Output the (X, Y) coordinate of the center of the cell containing the given text.  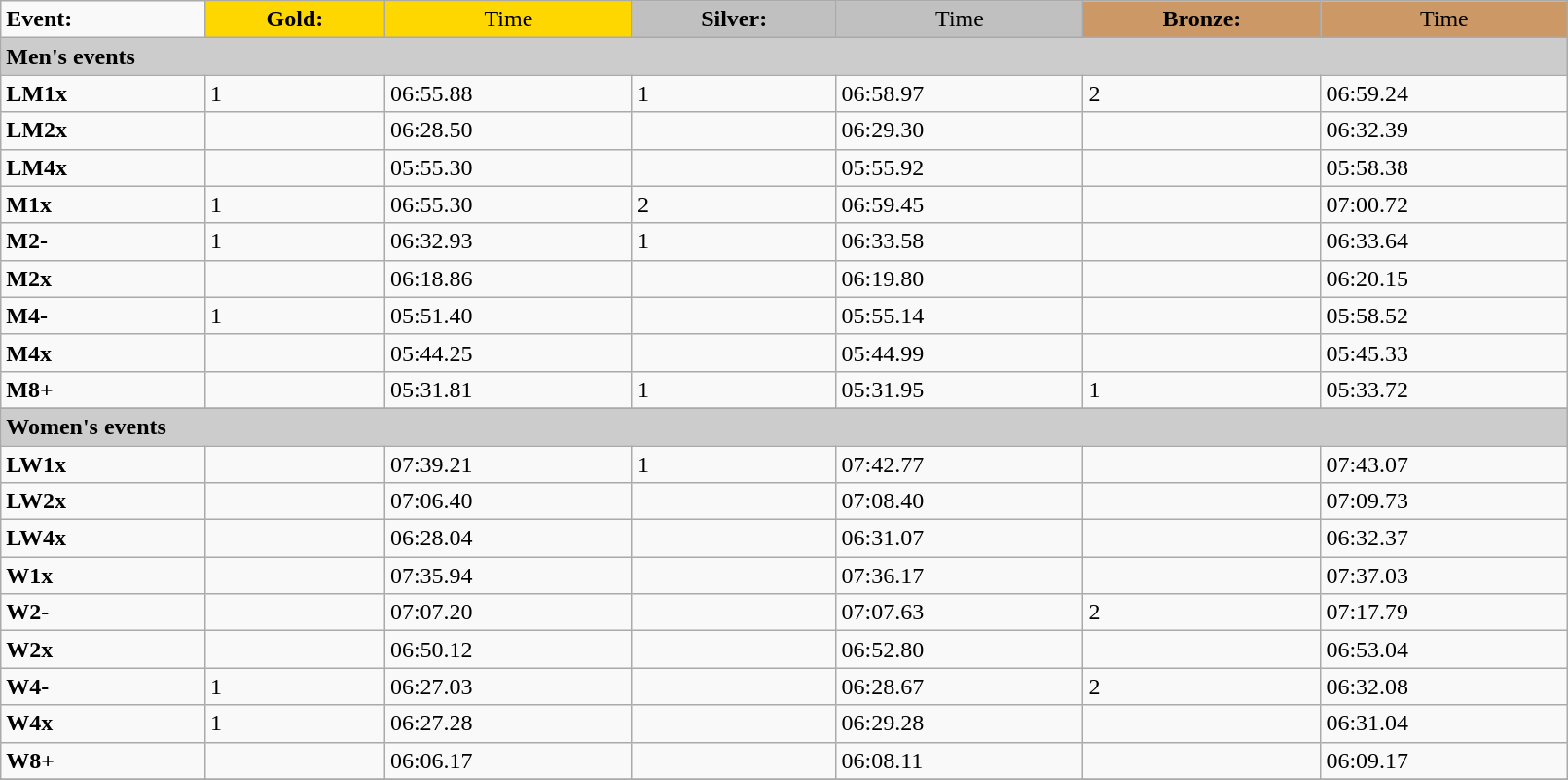
07:00.72 (1444, 204)
M4- (103, 316)
07:06.40 (508, 501)
Bronze: (1202, 19)
M2- (103, 241)
06:28.67 (960, 687)
05:51.40 (508, 316)
06:59.45 (960, 204)
W2- (103, 613)
06:27.28 (508, 724)
06:33.58 (960, 241)
05:31.95 (960, 390)
06:29.30 (960, 130)
LM2x (103, 130)
W4- (103, 687)
W8+ (103, 761)
06:58.97 (960, 93)
06:55.30 (508, 204)
M8+ (103, 390)
06:32.39 (1444, 130)
07:17.79 (1444, 613)
LW1x (103, 464)
M2x (103, 279)
M1x (103, 204)
06:20.15 (1444, 279)
06:28.50 (508, 130)
06:06.17 (508, 761)
07:08.40 (960, 501)
W1x (103, 576)
07:42.77 (960, 464)
06:32.08 (1444, 687)
05:58.52 (1444, 316)
06:55.88 (508, 93)
05:55.30 (508, 167)
05:55.92 (960, 167)
07:43.07 (1444, 464)
LM4x (103, 167)
06:09.17 (1444, 761)
LW4x (103, 539)
06:29.28 (960, 724)
06:59.24 (1444, 93)
07:39.21 (508, 464)
06:27.03 (508, 687)
07:09.73 (1444, 501)
05:44.99 (960, 353)
05:31.81 (508, 390)
W4x (103, 724)
06:32.93 (508, 241)
07:35.94 (508, 576)
Gold: (294, 19)
05:44.25 (508, 353)
W2x (103, 650)
06:31.04 (1444, 724)
LM1x (103, 93)
06:50.12 (508, 650)
05:55.14 (960, 316)
05:33.72 (1444, 390)
05:58.38 (1444, 167)
06:18.86 (508, 279)
06:31.07 (960, 539)
Silver: (734, 19)
Men's events (784, 56)
06:32.37 (1444, 539)
07:07.63 (960, 613)
06:53.04 (1444, 650)
06:19.80 (960, 279)
06:33.64 (1444, 241)
06:52.80 (960, 650)
07:36.17 (960, 576)
06:28.04 (508, 539)
Women's events (784, 427)
05:45.33 (1444, 353)
06:08.11 (960, 761)
07:37.03 (1444, 576)
07:07.20 (508, 613)
Event: (103, 19)
M4x (103, 353)
LW2x (103, 501)
